Search for the cell housing the specified text and yield its (x, y) center coordinate. 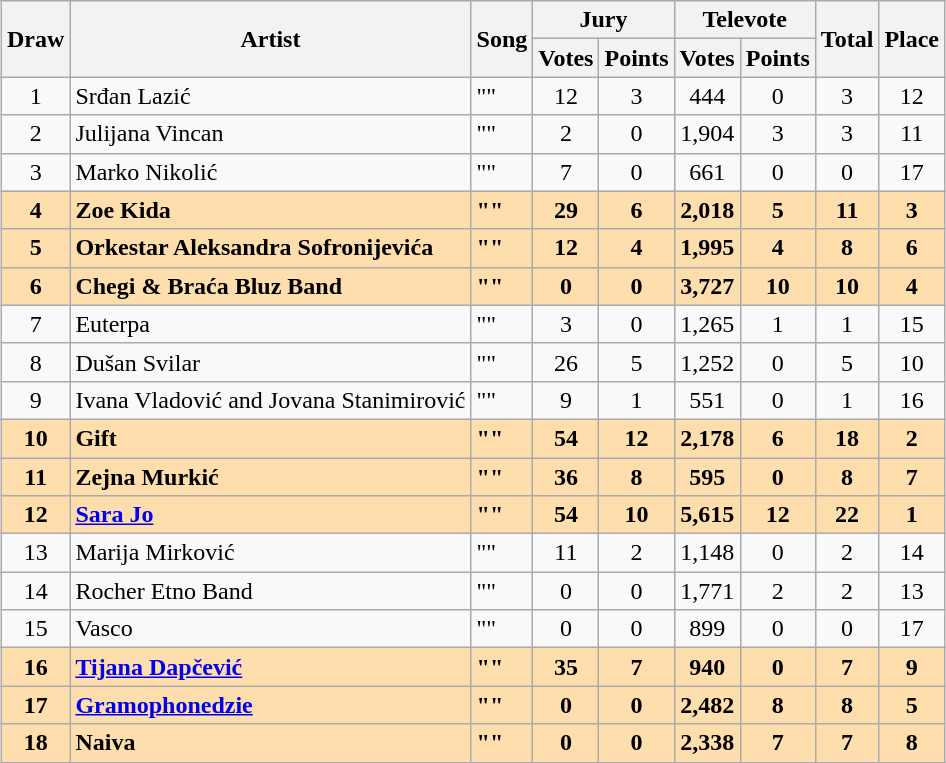
551 (707, 400)
1,771 (707, 591)
Orkestar Aleksandra Sofronijevića (270, 248)
899 (707, 629)
2,178 (707, 438)
Gramophonedzie (270, 705)
Naiva (270, 743)
Sara Jo (270, 515)
1,904 (707, 134)
Euterpa (270, 324)
Place (912, 39)
36 (566, 477)
35 (566, 667)
Gift (270, 438)
Srđan Lazić (270, 96)
Zoe Kida (270, 210)
Vasco (270, 629)
Artist (270, 39)
29 (566, 210)
Total (847, 39)
22 (847, 515)
Marija Mirković (270, 553)
661 (707, 172)
595 (707, 477)
Tijana Dapčević (270, 667)
Televote (744, 20)
2,018 (707, 210)
26 (566, 362)
1,148 (707, 553)
2,338 (707, 743)
Song (502, 39)
Zejna Murkić (270, 477)
3,727 (707, 286)
2,482 (707, 705)
Marko Nikolić (270, 172)
Ivana Vladović and Jovana Stanimirović (270, 400)
Jury (604, 20)
5,615 (707, 515)
Chegi & Braća Bluz Band (270, 286)
Draw (35, 39)
1,995 (707, 248)
Julijana Vincan (270, 134)
444 (707, 96)
1,265 (707, 324)
Dušan Svilar (270, 362)
940 (707, 667)
Rocher Etno Band (270, 591)
1,252 (707, 362)
